Search for the cell housing the specified text and yield its (x, y) center coordinate. 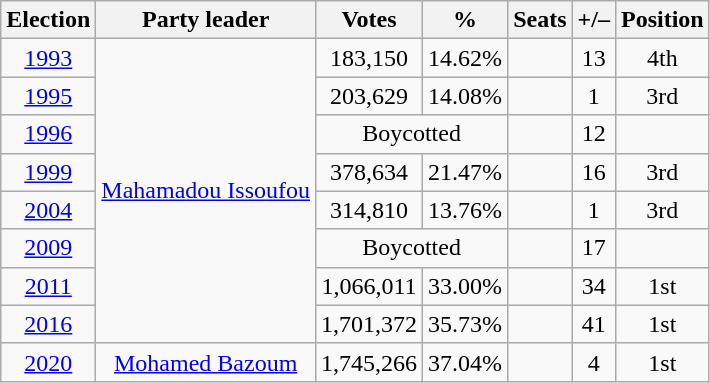
17 (594, 248)
35.73% (466, 324)
2020 (48, 362)
16 (594, 172)
1999 (48, 172)
12 (594, 134)
14.62% (466, 58)
4th (662, 58)
+/– (594, 20)
1,745,266 (370, 362)
34 (594, 286)
33.00% (466, 286)
13 (594, 58)
% (466, 20)
Votes (370, 20)
2016 (48, 324)
4 (594, 362)
1993 (48, 58)
41 (594, 324)
183,150 (370, 58)
2009 (48, 248)
14.08% (466, 96)
Position (662, 20)
314,810 (370, 210)
13.76% (466, 210)
2004 (48, 210)
1,701,372 (370, 324)
Election (48, 20)
2011 (48, 286)
1,066,011 (370, 286)
1996 (48, 134)
1995 (48, 96)
378,634 (370, 172)
Seats (540, 20)
Mahamadou Issoufou (206, 191)
21.47% (466, 172)
37.04% (466, 362)
Party leader (206, 20)
203,629 (370, 96)
Mohamed Bazoum (206, 362)
